Extract the [x, y] coordinate from the center of the cell holding the provided text.  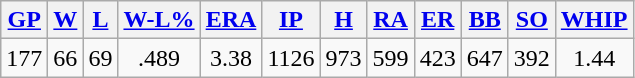
BB [484, 20]
WHIP [594, 20]
.489 [159, 58]
H [344, 20]
L [100, 20]
W [66, 20]
1126 [291, 58]
SO [532, 20]
3.38 [231, 58]
69 [100, 58]
647 [484, 58]
599 [390, 58]
ER [438, 20]
IP [291, 20]
GP [24, 20]
ERA [231, 20]
423 [438, 58]
177 [24, 58]
RA [390, 20]
973 [344, 58]
W-L% [159, 20]
66 [66, 58]
1.44 [594, 58]
392 [532, 58]
